Output the [x, y] coordinate of the center of the cell containing the given text.  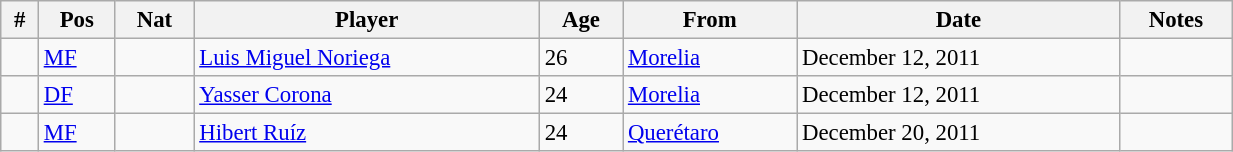
December 20, 2011 [958, 133]
Date [958, 20]
# [20, 20]
Pos [76, 20]
Luis Miguel Noriega [366, 58]
From [710, 20]
Hibert Ruíz [366, 133]
Querétaro [710, 133]
26 [580, 58]
Notes [1176, 20]
Nat [154, 20]
Player [366, 20]
Age [580, 20]
Yasser Corona [366, 95]
DF [76, 95]
